Return the (X, Y) coordinate for the center point of the cell that contains the specified text.  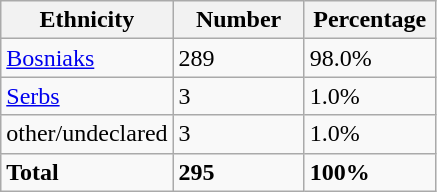
295 (238, 172)
Ethnicity (87, 20)
Bosniaks (87, 58)
Total (87, 172)
Number (238, 20)
Serbs (87, 96)
Percentage (370, 20)
100% (370, 172)
289 (238, 58)
98.0% (370, 58)
other/undeclared (87, 134)
